Extract the (X, Y) coordinate from the center of the cell holding the provided text.  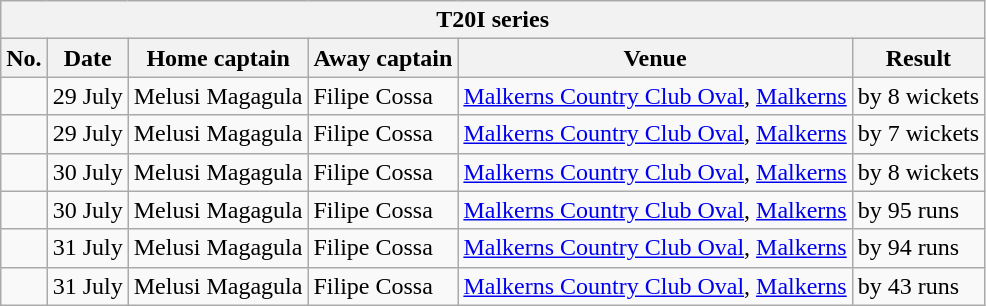
Venue (655, 58)
by 94 runs (918, 248)
Date (88, 58)
No. (24, 58)
Result (918, 58)
by 7 wickets (918, 134)
Home captain (218, 58)
by 43 runs (918, 286)
by 95 runs (918, 210)
T20I series (493, 20)
Away captain (383, 58)
